Identify which cell holds the provided text, then report its [x, y] central coordinate. 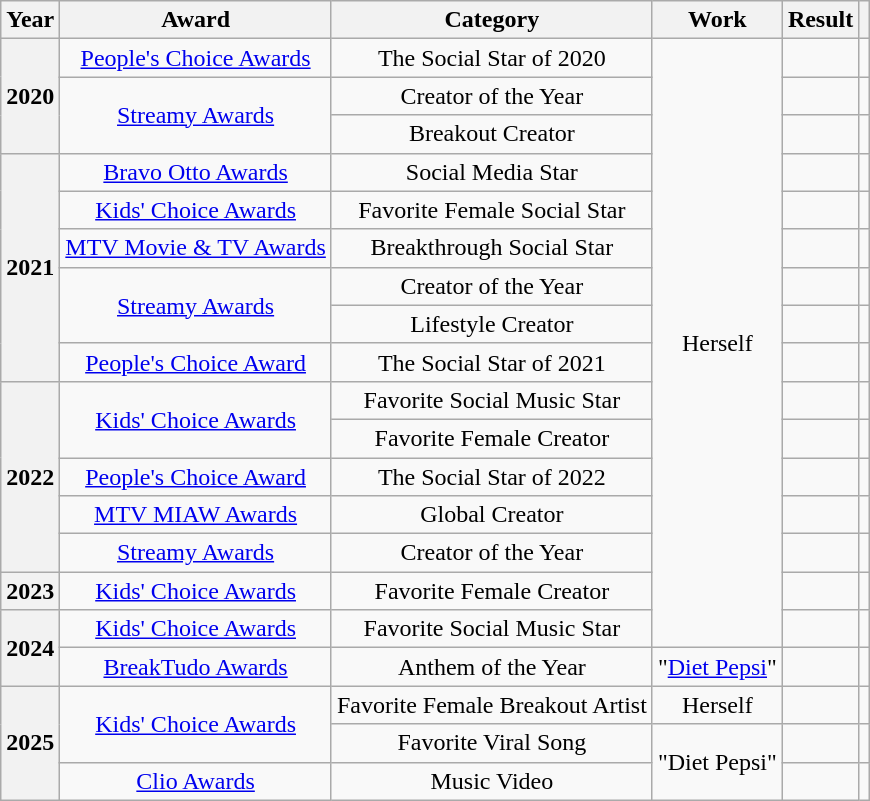
MTV Movie & TV Awards [196, 248]
2021 [30, 267]
2024 [30, 648]
People's Choice Awards [196, 58]
Music Video [492, 781]
Social Media Star [492, 172]
2022 [30, 476]
Lifestyle Creator [492, 324]
Bravo Otto Awards [196, 172]
The Social Star of 2020 [492, 58]
2020 [30, 96]
Breakthrough Social Star [492, 248]
2023 [30, 591]
Anthem of the Year [492, 667]
Work [717, 20]
The Social Star of 2021 [492, 362]
2025 [30, 743]
Result [820, 20]
The Social Star of 2022 [492, 477]
Favorite Female Social Star [492, 210]
Category [492, 20]
Breakout Creator [492, 134]
Award [196, 20]
Global Creator [492, 515]
Clio Awards [196, 781]
BreakTudo Awards [196, 667]
Year [30, 20]
Favorite Viral Song [492, 743]
Favorite Female Breakout Artist [492, 705]
MTV MIAW Awards [196, 515]
